Output the (x, y) coordinate of the center of the cell containing the given text.  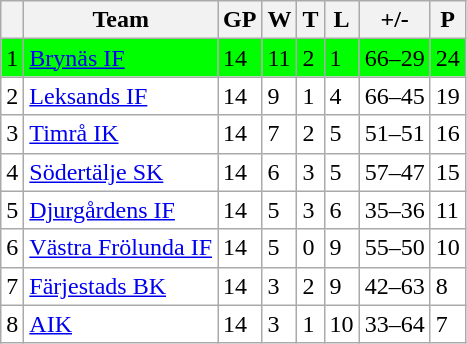
0 (310, 248)
19 (448, 96)
W (280, 20)
15 (448, 172)
55–50 (394, 248)
66–29 (394, 58)
Södertälje SK (121, 172)
24 (448, 58)
42–63 (394, 286)
Djurgårdens IF (121, 210)
51–51 (394, 134)
L (342, 20)
Färjestads BK (121, 286)
35–36 (394, 210)
16 (448, 134)
GP (240, 20)
Team (121, 20)
33–64 (394, 324)
Leksands IF (121, 96)
Timrå IK (121, 134)
57–47 (394, 172)
+/- (394, 20)
P (448, 20)
66–45 (394, 96)
T (310, 20)
Brynäs IF (121, 58)
Västra Frölunda IF (121, 248)
AIK (121, 324)
